Capture the cell that displays the provided text and extract its [X, Y] central coordinate. 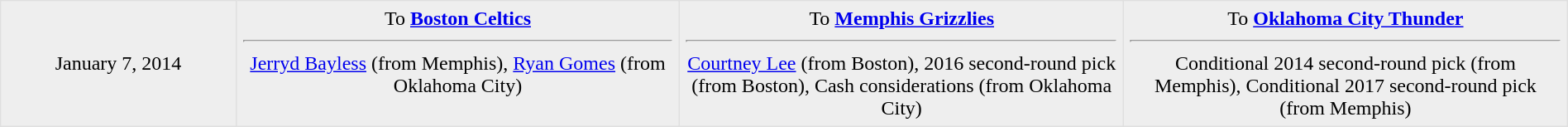
To Boston CelticsJerryd Bayless (from Memphis), Ryan Gomes (from Oklahoma City) [458, 64]
To Oklahoma City Thunder Conditional 2014 second-round pick (from Memphis), Conditional 2017 second-round pick (from Memphis) [1346, 64]
January 7, 2014 [118, 64]
To Memphis Grizzlies Courtney Lee (from Boston), 2016 second-round pick (from Boston), Cash considerations (from Oklahoma City) [901, 64]
